Extract the [x, y] coordinate from the center of the cell holding the provided text.  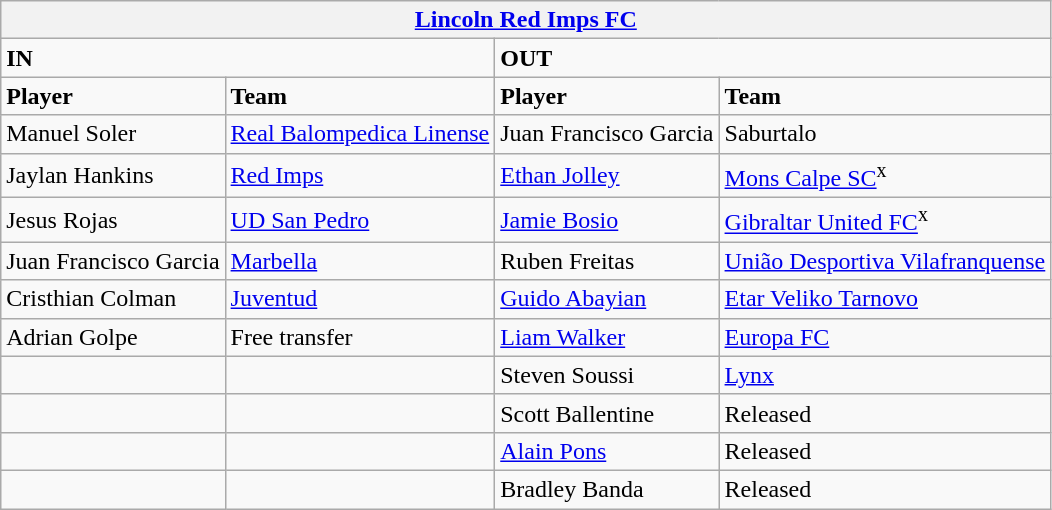
Steven Soussi [607, 375]
Real Balompedica Linense [360, 134]
Alain Pons [607, 451]
Free transfer [360, 337]
UD San Pedro [360, 220]
Lynx [885, 375]
Jaylan Hankins [113, 176]
Scott Ballentine [607, 413]
OUT [773, 58]
Bradley Banda [607, 489]
Manuel Soler [113, 134]
Juventud [360, 299]
Lincoln Red Imps FC [526, 20]
Jamie Bosio [607, 220]
Gibraltar United FCx [885, 220]
Marbella [360, 261]
Liam Walker [607, 337]
Guido Abayian [607, 299]
Red Imps [360, 176]
Jesus Rojas [113, 220]
União Desportiva Vilafranquense [885, 261]
IN [248, 58]
Ethan Jolley [607, 176]
Adrian Golpe [113, 337]
Saburtalo [885, 134]
Cristhian Colman [113, 299]
Etar Veliko Tarnovo [885, 299]
Ruben Freitas [607, 261]
Mons Calpe SCx [885, 176]
Europa FC [885, 337]
